Extract the [X, Y] coordinate from the center of the cell holding the provided text.  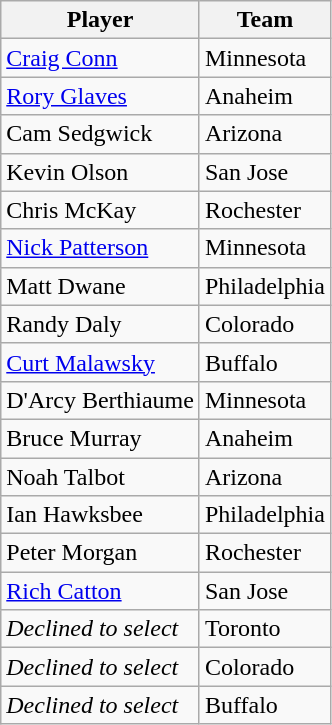
Matt Dwane [100, 286]
Rich Catton [100, 591]
Toronto [264, 629]
Peter Morgan [100, 553]
Nick Patterson [100, 248]
Player [100, 20]
Craig Conn [100, 58]
Team [264, 20]
Chris McKay [100, 210]
Randy Daly [100, 324]
D'Arcy Berthiaume [100, 400]
Ian Hawksbee [100, 515]
Noah Talbot [100, 477]
Cam Sedgwick [100, 134]
Bruce Murray [100, 438]
Rory Glaves [100, 96]
Kevin Olson [100, 172]
Curt Malawsky [100, 362]
